Capture the cell that displays the provided text and extract its (X, Y) central coordinate. 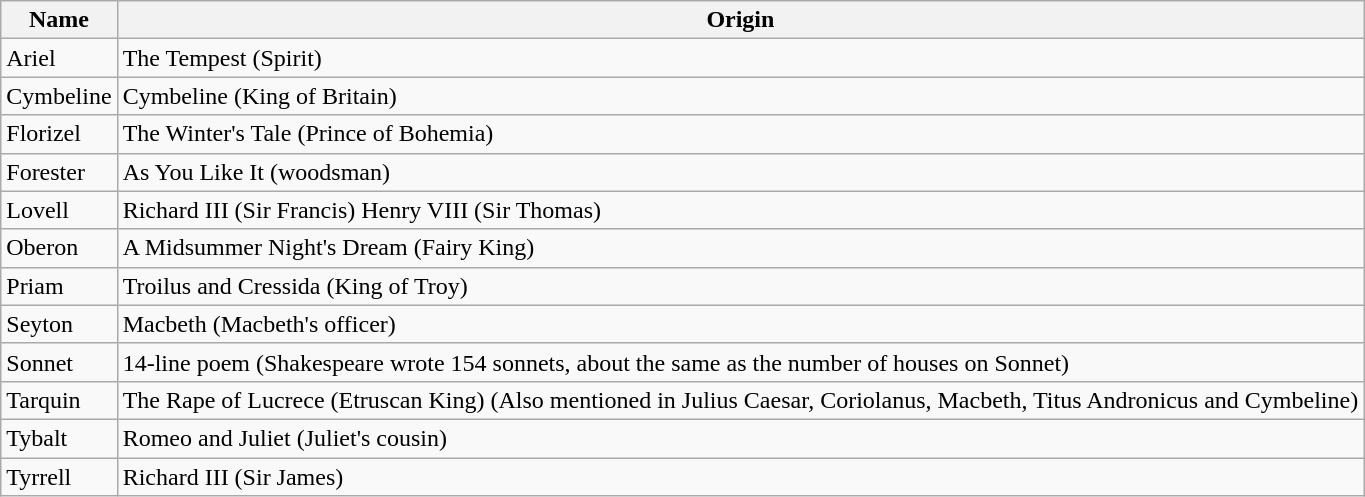
Macbeth (Macbeth's officer) (740, 324)
Sonnet (59, 362)
A Midsummer Night's Dream (Fairy King) (740, 248)
Seyton (59, 324)
Forester (59, 172)
The Rape of Lucrece (Etruscan King) (Also mentioned in Julius Caesar, Coriolanus, Macbeth, Titus Andronicus and Cymbeline) (740, 400)
Troilus and Cressida (King of Troy) (740, 286)
Tyrrell (59, 477)
As You Like It (woodsman) (740, 172)
Tybalt (59, 438)
Romeo and Juliet (Juliet's cousin) (740, 438)
Priam (59, 286)
14-line poem (Shakespeare wrote 154 sonnets, about the same as the number of houses on Sonnet) (740, 362)
Cymbeline (59, 96)
Florizel (59, 134)
The Tempest (Spirit) (740, 58)
Ariel (59, 58)
Tarquin (59, 400)
Oberon (59, 248)
Richard III (Sir James) (740, 477)
Name (59, 20)
Lovell (59, 210)
Cymbeline (King of Britain) (740, 96)
The Winter's Tale (Prince of Bohemia) (740, 134)
Richard III (Sir Francis) Henry VIII (Sir Thomas) (740, 210)
Origin (740, 20)
